Return (x, y) of the center of cell containing provided text 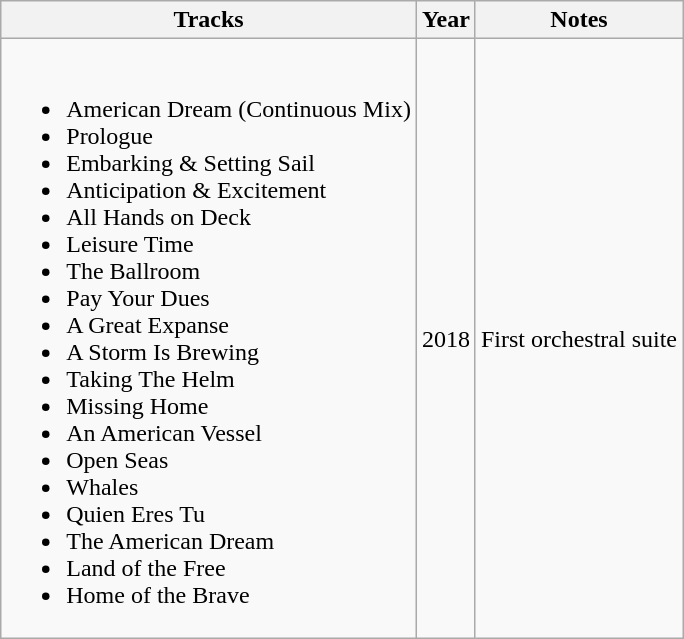
Tracks (209, 20)
2018 (446, 338)
Notes (578, 20)
First orchestral suite (578, 338)
Year (446, 20)
